Capture the cell that displays the provided text and extract its [x, y] central coordinate. 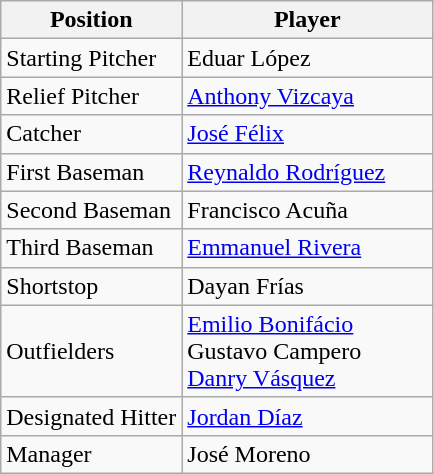
Position [92, 20]
Dayan Frías [308, 286]
José Félix [308, 134]
First Baseman [92, 172]
Starting Pitcher [92, 58]
Player [308, 20]
Manager [92, 454]
Catcher [92, 134]
Emilio Bonifácio Gustavo Campero Danry Vásquez [308, 351]
Emmanuel Rivera [308, 248]
Reynaldo Rodríguez [308, 172]
Second Baseman [92, 210]
Designated Hitter [92, 416]
Outfielders [92, 351]
Jordan Díaz [308, 416]
José Moreno [308, 454]
Shortstop [92, 286]
Third Baseman [92, 248]
Anthony Vizcaya [308, 96]
Francisco Acuña [308, 210]
Relief Pitcher [92, 96]
Eduar López [308, 58]
